Extract the [X, Y] coordinate from the center of the cell holding the provided text.  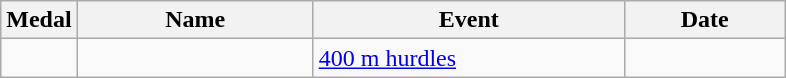
Name [195, 20]
400 m hurdles [468, 58]
Date [704, 20]
Event [468, 20]
Medal [39, 20]
